Pinpoint the cell where the given text exists, returning its [X, Y] midpoint coordinate. 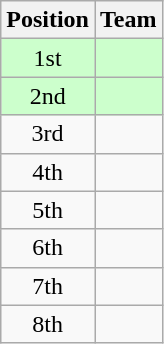
7th [48, 286]
6th [48, 248]
3rd [48, 134]
2nd [48, 96]
Team [128, 20]
1st [48, 58]
Position [48, 20]
4th [48, 172]
5th [48, 210]
8th [48, 324]
